Capture the cell that displays the provided text and extract its (x, y) central coordinate. 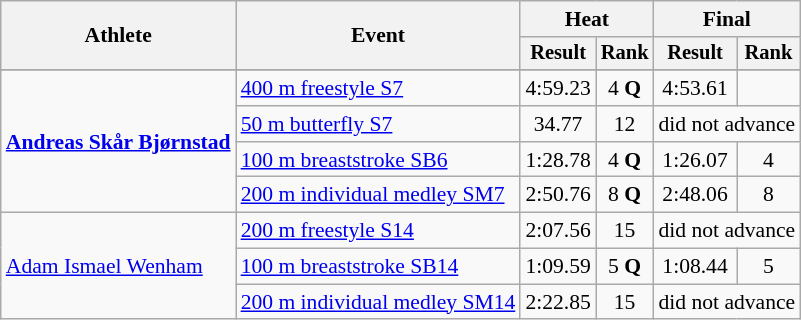
8 Q (625, 195)
4 (769, 160)
1:09.59 (558, 267)
Adam Ismael Wenham (118, 266)
Final (726, 19)
Athlete (118, 36)
34.77 (558, 124)
1:08.44 (694, 267)
100 m breaststroke SB6 (378, 160)
4:53.61 (694, 88)
2:07.56 (558, 231)
100 m breaststroke SB14 (378, 267)
2:22.85 (558, 302)
400 m freestyle S7 (378, 88)
8 (769, 195)
1:26.07 (694, 160)
Event (378, 36)
5 (769, 267)
50 m butterfly S7 (378, 124)
200 m individual medley SM14 (378, 302)
5 Q (625, 267)
200 m individual medley SM7 (378, 195)
12 (625, 124)
4:59.23 (558, 88)
2:50.76 (558, 195)
2:48.06 (694, 195)
Heat (586, 19)
1:28.78 (558, 160)
200 m freestyle S14 (378, 231)
Andreas Skår Bjørnstad (118, 141)
